Determine the [X, Y] coordinate at the center of the cell enclosing the given text.  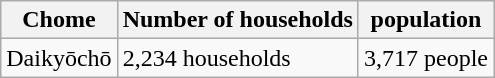
Daikyōchō [59, 58]
Number of households [238, 20]
3,717 people [426, 58]
Chome [59, 20]
population [426, 20]
2,234 households [238, 58]
